Pinpoint the cell where the given text exists, returning its [X, Y] midpoint coordinate. 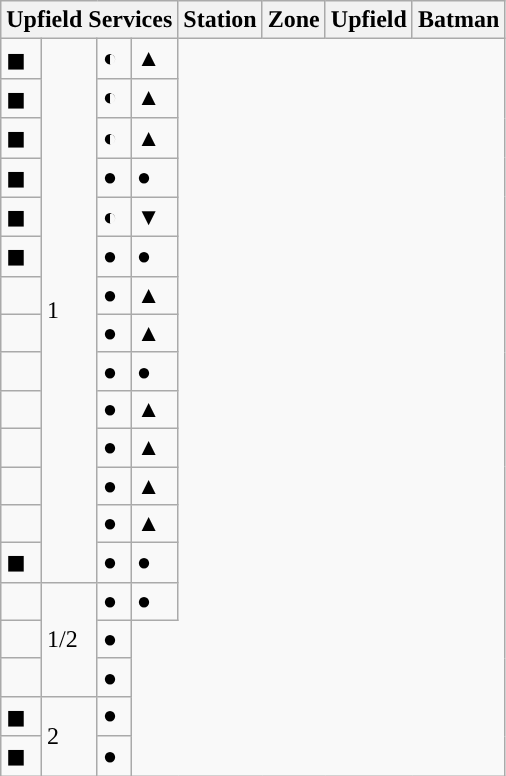
Upfield Services [90, 20]
▼ [154, 217]
Batman [458, 20]
2 [70, 736]
1 [70, 310]
Zone [294, 20]
Upfield [368, 20]
Station [220, 20]
1/2 [70, 639]
